Locate the cell with the specified text and output its [x, y] center coordinate. 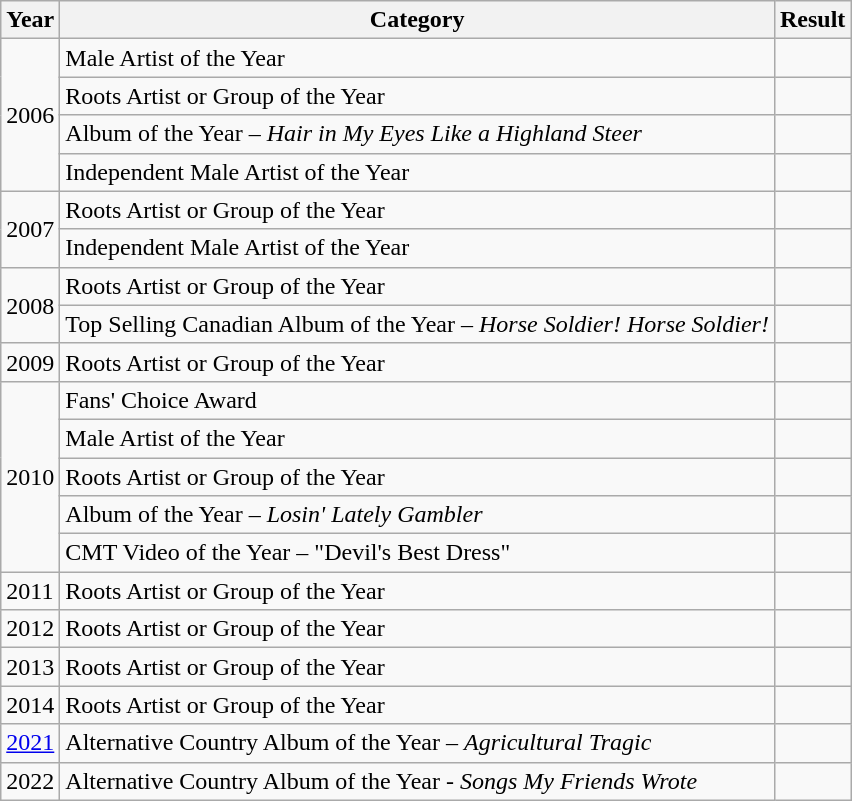
Top Selling Canadian Album of the Year – Horse Soldier! Horse Soldier! [418, 324]
2011 [30, 591]
2009 [30, 362]
2014 [30, 705]
Album of the Year – Hair in My Eyes Like a Highland Steer [418, 134]
2013 [30, 667]
2007 [30, 229]
Album of the Year – Losin' Lately Gambler [418, 515]
2012 [30, 629]
Result [812, 20]
Alternative Country Album of the Year – Agricultural Tragic [418, 743]
2021 [30, 743]
Fans' Choice Award [418, 400]
Year [30, 20]
2008 [30, 305]
2006 [30, 115]
CMT Video of the Year – "Devil's Best Dress" [418, 553]
Alternative Country Album of the Year - Songs My Friends Wrote [418, 781]
Category [418, 20]
2010 [30, 476]
2022 [30, 781]
